Return the [x, y] coordinate for the center point of the cell that contains the specified text.  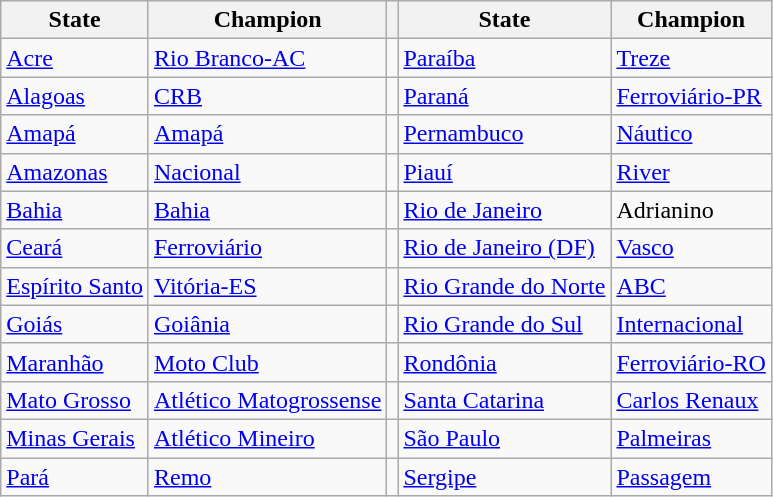
Mato Grosso [75, 400]
Rio Branco-AC [267, 58]
Maranhão [75, 362]
Treze [691, 58]
Passagem [691, 477]
São Paulo [504, 438]
Vasco [691, 248]
Remo [267, 477]
River [691, 172]
Rio Grande do Norte [504, 286]
Ferroviário-RO [691, 362]
Sergipe [504, 477]
Espírito Santo [75, 286]
Acre [75, 58]
Minas Gerais [75, 438]
Ceará [75, 248]
Pará [75, 477]
Atlético Matogrossense [267, 400]
Palmeiras [691, 438]
Rondônia [504, 362]
CRB [267, 96]
Ferroviário-PR [691, 96]
Carlos Renaux [691, 400]
Ferroviário [267, 248]
Paraíba [504, 58]
Adrianino [691, 210]
Náutico [691, 134]
Amazonas [75, 172]
Vitória-ES [267, 286]
ABC [691, 286]
Moto Club [267, 362]
Pernambuco [504, 134]
Rio de Janeiro (DF) [504, 248]
Atlético Mineiro [267, 438]
Rio Grande do Sul [504, 324]
Nacional [267, 172]
Paraná [504, 96]
Internacional [691, 324]
Alagoas [75, 96]
Piauí [504, 172]
Goiânia [267, 324]
Goiás [75, 324]
Rio de Janeiro [504, 210]
Santa Catarina [504, 400]
